Detect which cell encompasses the target text, then output its (X, Y) center coordinate. 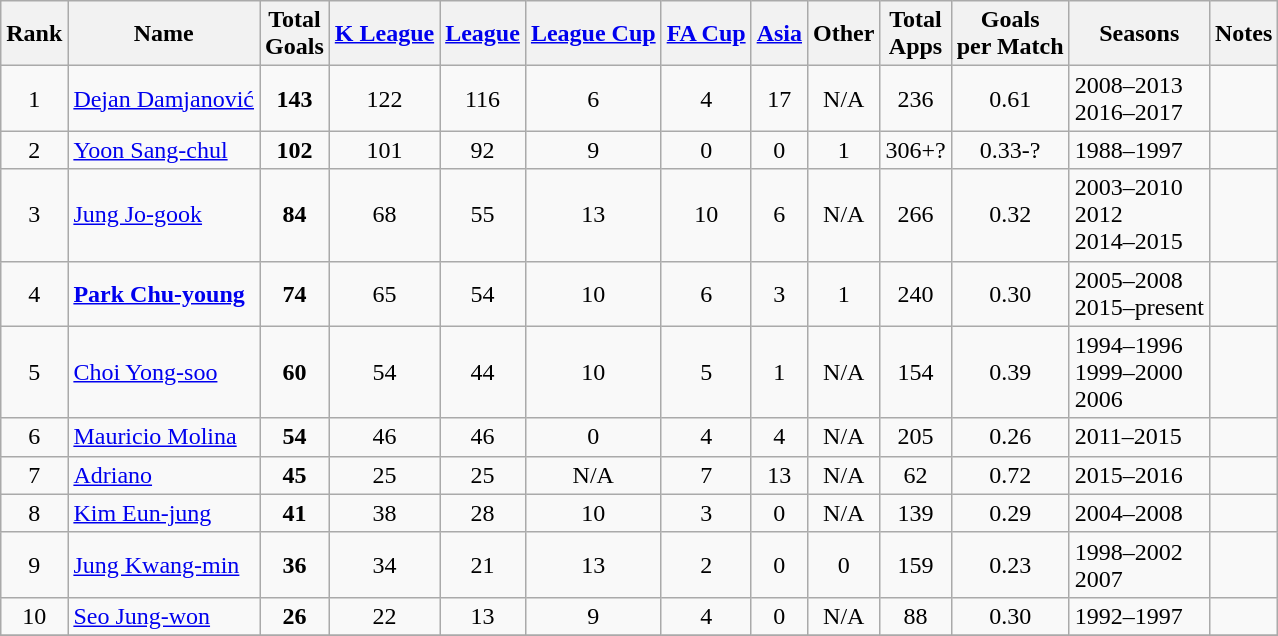
88 (916, 616)
Asia (779, 34)
TotalGoals (295, 34)
116 (483, 98)
2003–201020122014–2015 (1139, 215)
266 (916, 215)
0.39 (1010, 372)
0.32 (1010, 215)
Park Chu-young (164, 294)
Seasons (1139, 34)
240 (916, 294)
41 (295, 513)
34 (384, 564)
84 (295, 215)
Goalsper Match (1010, 34)
0.61 (1010, 98)
55 (483, 215)
Notes (1243, 34)
1988–1997 (1139, 150)
306+? (916, 150)
Adriano (164, 475)
FA Cup (706, 34)
0.23 (1010, 564)
Name (164, 34)
Yoon Sang-chul (164, 150)
Jung Jo-gook (164, 215)
League Cup (593, 34)
0.26 (1010, 437)
TotalApps (916, 34)
74 (295, 294)
102 (295, 150)
26 (295, 616)
92 (483, 150)
38 (384, 513)
Seo Jung-won (164, 616)
139 (916, 513)
17 (779, 98)
1994–19961999–20002006 (1139, 372)
236 (916, 98)
44 (483, 372)
2008–20132016–2017 (1139, 98)
154 (916, 372)
0.33-? (1010, 150)
Jung Kwang-min (164, 564)
Mauricio Molina (164, 437)
45 (295, 475)
205 (916, 437)
0.72 (1010, 475)
60 (295, 372)
2015–2016 (1139, 475)
65 (384, 294)
Choi Yong-soo (164, 372)
0.29 (1010, 513)
101 (384, 150)
28 (483, 513)
1992–1997 (1139, 616)
62 (916, 475)
68 (384, 215)
22 (384, 616)
2005–20082015–present (1139, 294)
2011–2015 (1139, 437)
Other (844, 34)
143 (295, 98)
Kim Eun-jung (164, 513)
Rank (34, 34)
K League (384, 34)
League (483, 34)
122 (384, 98)
36 (295, 564)
21 (483, 564)
2004–2008 (1139, 513)
Dejan Damjanović (164, 98)
1998–20022007 (1139, 564)
8 (34, 513)
159 (916, 564)
